For the text-containing cell, return its midpoint in [X, Y] coordinate format. 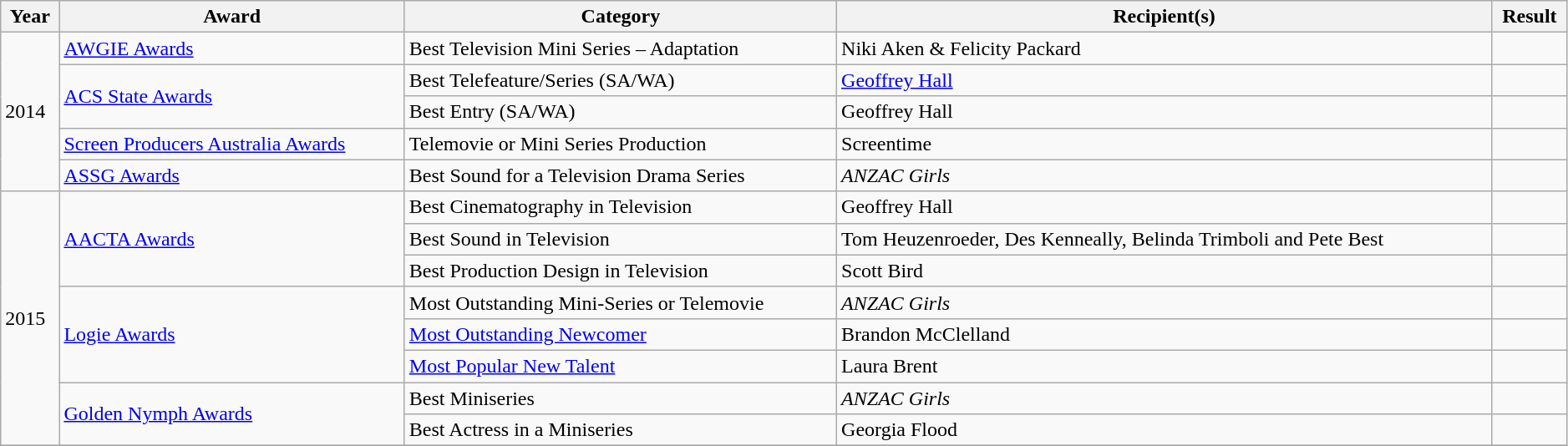
Most Popular New Talent [620, 366]
Best Telefeature/Series (SA/WA) [620, 80]
Best Cinematography in Television [620, 207]
Year [30, 17]
Laura Brent [1165, 366]
Category [620, 17]
Best Sound for a Television Drama Series [620, 175]
Best Production Design in Television [620, 271]
Most Outstanding Mini-Series or Telemovie [620, 302]
Screen Producers Australia Awards [232, 144]
Best Sound in Television [620, 239]
Tom Heuzenroeder, Des Kenneally, Belinda Trimboli and Pete Best [1165, 239]
ASSG Awards [232, 175]
Georgia Flood [1165, 430]
AACTA Awards [232, 239]
AWGIE Awards [232, 48]
Award [232, 17]
2015 [30, 318]
Telemovie or Mini Series Production [620, 144]
Scott Bird [1165, 271]
ACS State Awards [232, 96]
Result [1529, 17]
Most Outstanding Newcomer [620, 334]
Best Miniseries [620, 398]
Niki Aken & Felicity Packard [1165, 48]
Best Television Mini Series – Adaptation [620, 48]
Best Entry (SA/WA) [620, 112]
Logie Awards [232, 334]
Screentime [1165, 144]
Recipient(s) [1165, 17]
Golden Nymph Awards [232, 414]
2014 [30, 112]
Best Actress in a Miniseries [620, 430]
Brandon McClelland [1165, 334]
